Search for the cell housing the specified text and yield its [X, Y] center coordinate. 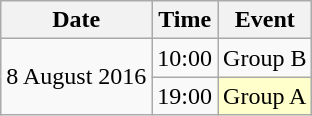
Group B [265, 58]
19:00 [185, 96]
Group A [265, 96]
Event [265, 20]
10:00 [185, 58]
Date [76, 20]
8 August 2016 [76, 77]
Time [185, 20]
